Find where the given text appears and provide that cell's center as [X, Y] coordinate. 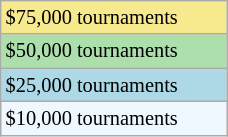
$25,000 tournaments [114, 85]
$50,000 tournaments [114, 51]
$75,000 tournaments [114, 17]
$10,000 tournaments [114, 118]
